Identify which cell holds the provided text, then report its (X, Y) central coordinate. 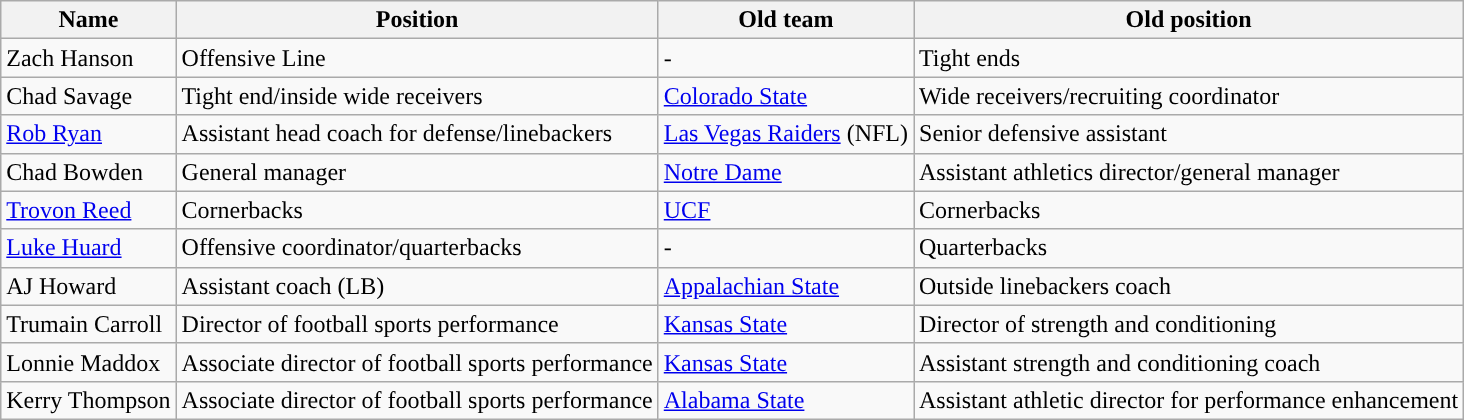
Kerry Thompson (88, 400)
Offensive Line (417, 58)
Assistant athletics director/general manager (1189, 172)
Senior defensive assistant (1189, 134)
Tight end/inside wide receivers (417, 96)
Chad Bowden (88, 172)
Assistant coach (LB) (417, 286)
Assistant athletic director for performance enhancement (1189, 400)
Old team (786, 20)
Assistant strength and conditioning coach (1189, 362)
Outside linebackers coach (1189, 286)
Offensive coordinator/quarterbacks (417, 248)
Colorado State (786, 96)
Zach Hanson (88, 58)
Position (417, 20)
Appalachian State (786, 286)
Name (88, 20)
Rob Ryan (88, 134)
Director of football sports performance (417, 324)
Wide receivers/recruiting coordinator (1189, 96)
Trumain Carroll (88, 324)
Chad Savage (88, 96)
Assistant head coach for defense/linebackers (417, 134)
Trovon Reed (88, 210)
Tight ends (1189, 58)
Lonnie Maddox (88, 362)
Notre Dame (786, 172)
UCF (786, 210)
Luke Huard (88, 248)
Director of strength and conditioning (1189, 324)
Alabama State (786, 400)
General manager (417, 172)
Las Vegas Raiders (NFL) (786, 134)
Old position (1189, 20)
Quarterbacks (1189, 248)
AJ Howard (88, 286)
